Provide the (x, y) coordinate of the cell's center where the given text is located.  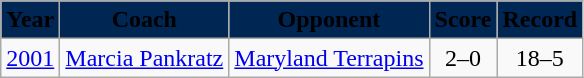
Year (30, 20)
Marcia Pankratz (144, 58)
18–5 (540, 58)
2–0 (463, 58)
Opponent (329, 20)
2001 (30, 58)
Coach (144, 20)
Maryland Terrapins (329, 58)
Record (540, 20)
Score (463, 20)
